Output the [x, y] coordinate of the center of the cell containing the given text.  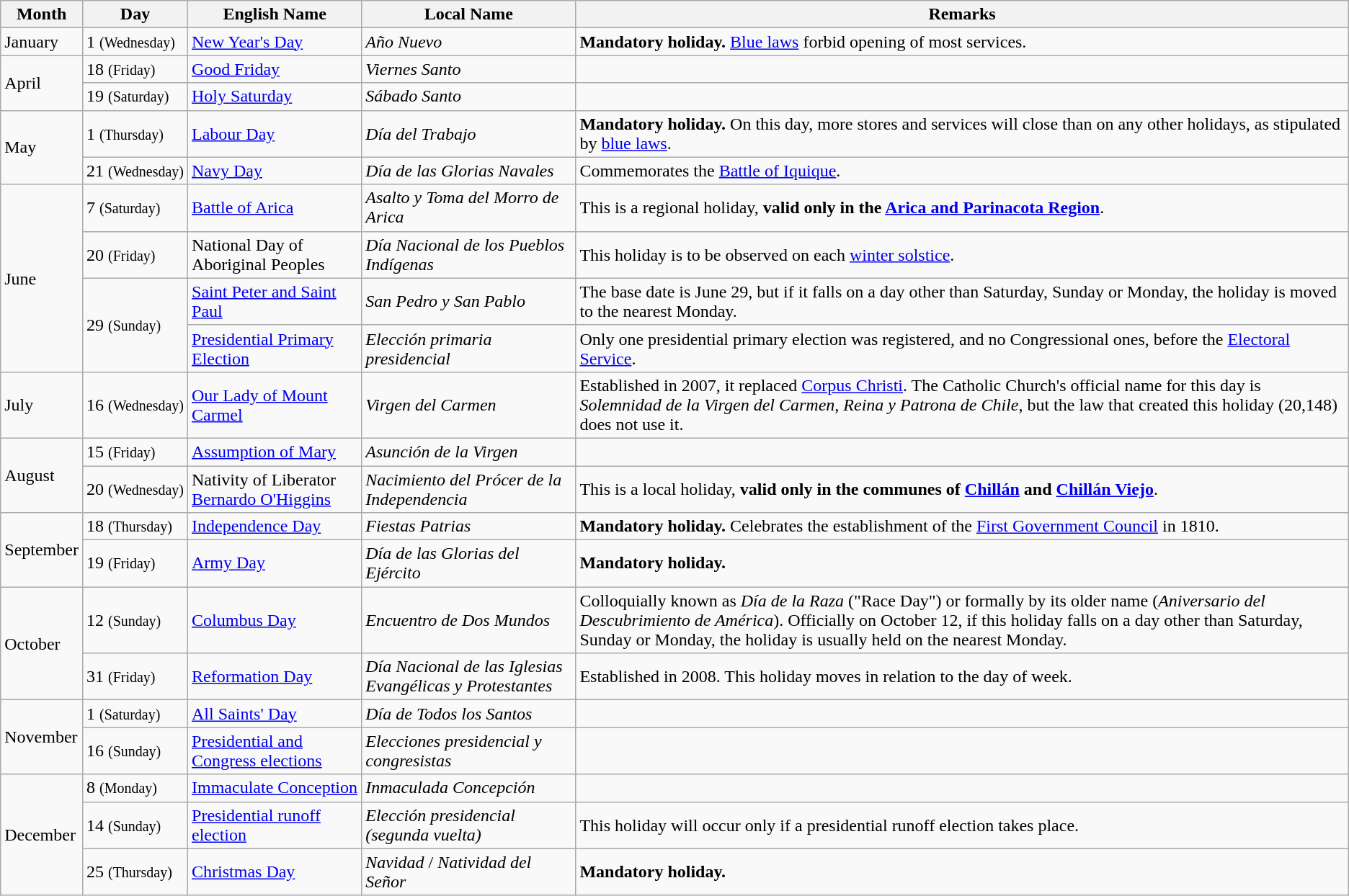
Immaculate Conception [275, 788]
July [42, 405]
Asalto y Toma del Morro de Arica [468, 207]
Reformation Day [275, 677]
Our Lady of Mount Carmel [275, 405]
October [42, 644]
Navidad / Natividad del Señor [468, 872]
Battle of Arica [275, 207]
16 (Wednesday) [135, 405]
Saint Peter and Saint Paul [275, 301]
December [42, 835]
English Name [275, 14]
August [42, 475]
Encuentro de Dos Mundos [468, 620]
Elección presidencial (segunda vuelta) [468, 825]
Established in 2008. This holiday moves in relation to the day of week. [962, 677]
Commemorates the Battle of Iquique. [962, 171]
Sábado Santo [468, 97]
September [42, 550]
18 (Friday) [135, 69]
16 (Sunday) [135, 751]
Independence Day [275, 527]
This is a local holiday, valid only in the communes of Chillán and Chillán Viejo. [962, 488]
Día de Todos los Santos [468, 714]
January [42, 42]
Holy Saturday [275, 97]
20 (Wednesday) [135, 488]
21 (Wednesday) [135, 171]
Day [135, 14]
Month [42, 14]
14 (Sunday) [135, 825]
Columbus Day [275, 620]
Día Nacional de las Iglesias Evangélicas y Protestantes [468, 677]
7 (Saturday) [135, 207]
Elección primaria presidencial [468, 349]
Mandatory holiday. Blue laws forbid opening of most services. [962, 42]
18 (Thursday) [135, 527]
Asunción de la Virgen [468, 452]
Día de las Glorias del Ejército [468, 563]
Presidential Primary Election [275, 349]
Año Nuevo [468, 42]
Virgen del Carmen [468, 405]
19 (Friday) [135, 563]
Día del Trabajo [468, 134]
This holiday is to be observed on each winter solstice. [962, 255]
Nacimiento del Prócer de la Independencia [468, 488]
Assumption of Mary [275, 452]
Good Friday [275, 69]
Día de las Glorias Navales [468, 171]
November [42, 738]
All Saints' Day [275, 714]
Viernes Santo [468, 69]
Navy Day [275, 171]
15 (Friday) [135, 452]
Only one presidential primary election was registered, and no Congressional ones, before the Electoral Service. [962, 349]
Local Name [468, 14]
19 (Saturday) [135, 97]
Remarks [962, 14]
12 (Sunday) [135, 620]
Christmas Day [275, 872]
April [42, 83]
Elecciones presidencial y congresistas [468, 751]
Mandatory holiday. Celebrates the establishment of the First Government Council in 1810. [962, 527]
June [42, 278]
Fiestas Patrias [468, 527]
Presidential runoff election [275, 825]
Día Nacional de los Pueblos Indígenas [468, 255]
25 (Thursday) [135, 872]
This is a regional holiday, valid only in the Arica and Parinacota Region. [962, 207]
Nativity of Liberator Bernardo O'Higgins [275, 488]
20 (Friday) [135, 255]
8 (Monday) [135, 788]
29 (Sunday) [135, 325]
31 (Friday) [135, 677]
New Year's Day [275, 42]
Labour Day [275, 134]
The base date is June 29, but if it falls on a day other than Saturday, Sunday or Monday, the holiday is moved to the nearest Monday. [962, 301]
National Day of Aboriginal Peoples [275, 255]
Presidential and Congress elections [275, 751]
1 (Wednesday) [135, 42]
This holiday will occur only if a presidential runoff election takes place. [962, 825]
May [42, 147]
Mandatory holiday. On this day, more stores and services will close than on any other holidays, as stipulated by blue laws. [962, 134]
Army Day [275, 563]
1 (Saturday) [135, 714]
1 (Thursday) [135, 134]
Inmaculada Concepción [468, 788]
San Pedro y San Pablo [468, 301]
